Find where the given text appears and provide that cell's center as [x, y] coordinate. 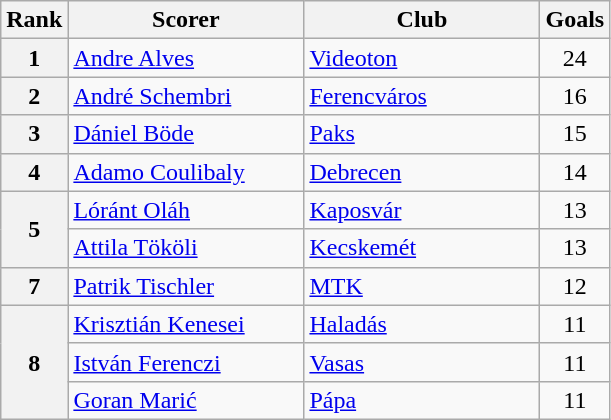
15 [575, 134]
Ferencváros [422, 96]
Kecskemét [422, 248]
Attila Tököli [186, 248]
8 [34, 362]
Goals [575, 20]
7 [34, 286]
Krisztián Kenesei [186, 324]
2 [34, 96]
24 [575, 58]
MTK [422, 286]
Rank [34, 20]
Adamo Coulibaly [186, 172]
Dániel Böde [186, 134]
Scorer [186, 20]
Pápa [422, 400]
Kaposvár [422, 210]
3 [34, 134]
1 [34, 58]
4 [34, 172]
Club [422, 20]
Andre Alves [186, 58]
Goran Marić [186, 400]
Haladás [422, 324]
5 [34, 229]
Paks [422, 134]
14 [575, 172]
Patrik Tischler [186, 286]
12 [575, 286]
Lóránt Oláh [186, 210]
Videoton [422, 58]
André Schembri [186, 96]
Vasas [422, 362]
16 [575, 96]
István Ferenczi [186, 362]
Debrecen [422, 172]
